For the text-containing cell, return its midpoint in (X, Y) coordinate format. 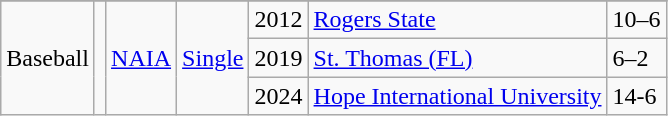
2012 (278, 20)
NAIA (142, 58)
Baseball (48, 58)
10–6 (636, 20)
2024 (278, 96)
Hope International University (458, 96)
14-6 (636, 96)
2019 (278, 58)
6–2 (636, 58)
Rogers State (458, 20)
St. Thomas (FL) (458, 58)
Single (213, 58)
